Search for the cell housing the specified text and yield its (X, Y) center coordinate. 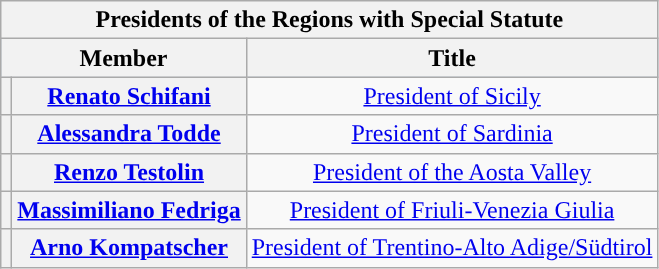
Presidents of the Regions with Special Statute (330, 20)
President of Friuli-Venezia Giulia (452, 210)
President of Trentino-Alto Adige/Südtirol (452, 248)
President of Sardinia (452, 134)
Renzo Testolin (129, 172)
Member (124, 58)
President of Sicily (452, 96)
Alessandra Todde (129, 134)
Massimiliano Fedriga (129, 210)
Title (452, 58)
Arno Kompatscher (129, 248)
Renato Schifani (129, 96)
President of the Aosta Valley (452, 172)
